Locate the cell with the specified text and output its (x, y) center coordinate. 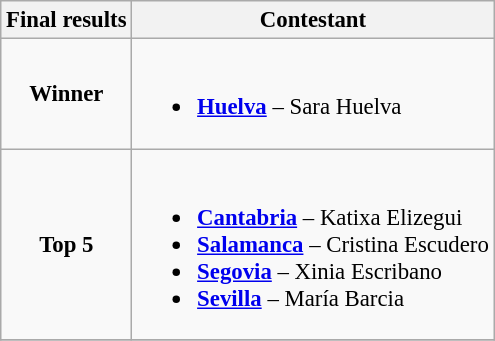
Top 5 (66, 244)
Final results (66, 20)
Winner (66, 94)
Contestant (313, 20)
Huelva – Sara Huelva (313, 94)
Cantabria – Katixa Elizegui Salamanca – Cristina Escudero Segovia – Xinia Escribano Sevilla – María Barcia (313, 244)
